Provide the [X, Y] coordinate of the cell's center where the given text is located.  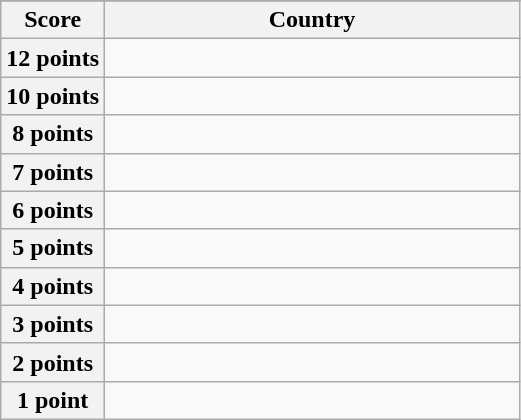
2 points [53, 362]
12 points [53, 58]
3 points [53, 324]
7 points [53, 172]
10 points [53, 96]
5 points [53, 248]
Score [53, 20]
6 points [53, 210]
4 points [53, 286]
1 point [53, 400]
8 points [53, 134]
Country [312, 20]
